From the cell containing the given text, extract its center point as (x, y) coordinate. 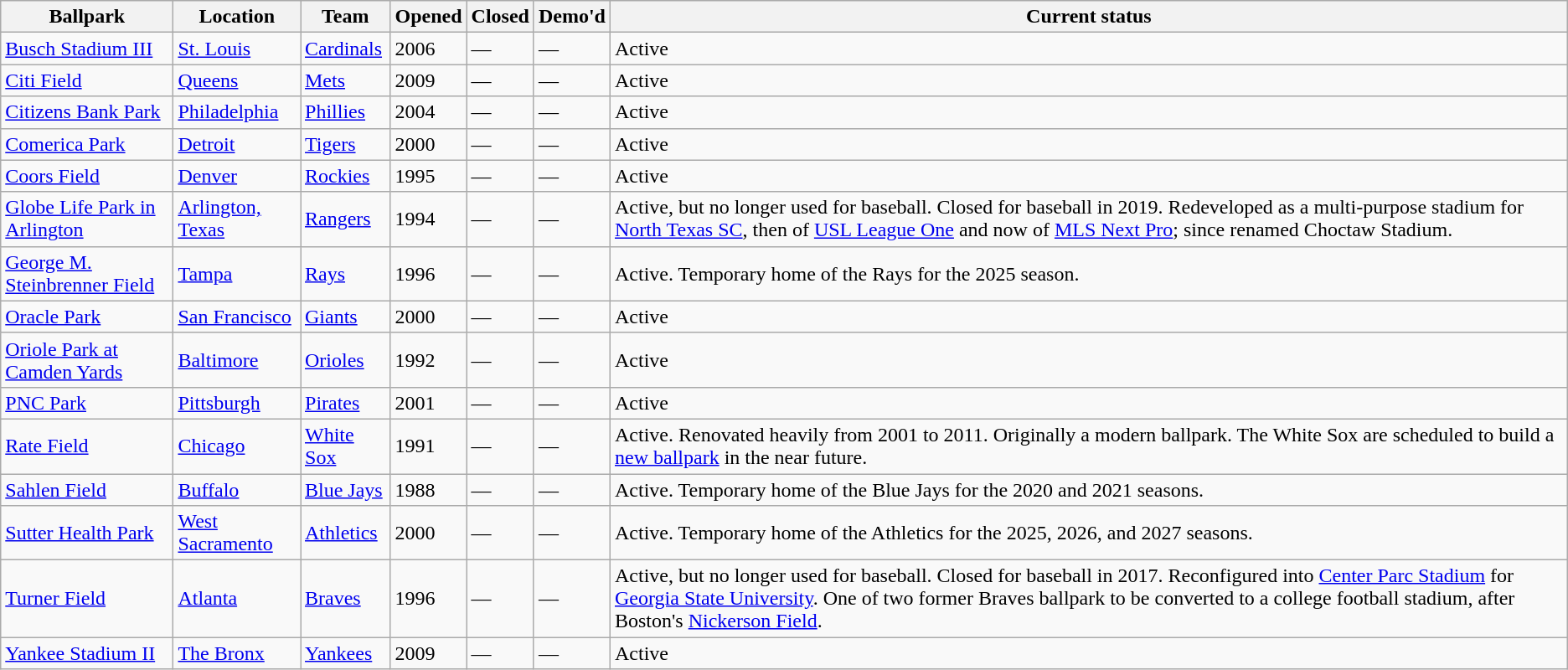
Comerica Park (87, 144)
1994 (429, 219)
Sutter Health Park (87, 533)
Rockies (345, 176)
Baltimore (237, 360)
2001 (429, 403)
Yankees (345, 653)
Active. Temporary home of the Rays for the 2025 season. (1089, 273)
Detroit (237, 144)
Atlanta (237, 599)
1995 (429, 176)
Active. Temporary home of the Blue Jays for the 2020 and 2021 seasons. (1089, 490)
Braves (345, 599)
Location (237, 17)
Ballpark (87, 17)
Orioles (345, 360)
Team (345, 17)
Sahlen Field (87, 490)
Coors Field (87, 176)
Phillies (345, 112)
Demo'd (571, 17)
1991 (429, 446)
Rays (345, 273)
Pittsburgh (237, 403)
Blue Jays (345, 490)
Tampa (237, 273)
Current status (1089, 17)
Oracle Park (87, 317)
The Bronx (237, 653)
White Sox (345, 446)
Buffalo (237, 490)
Citizens Bank Park (87, 112)
1992 (429, 360)
PNC Park (87, 403)
Chicago (237, 446)
Opened (429, 17)
2004 (429, 112)
Philadelphia (237, 112)
Active. Renovated heavily from 2001 to 2011. Originally a modern ballpark. The White Sox are scheduled to build a new ballpark in the near future. (1089, 446)
Globe Life Park in Arlington (87, 219)
Athletics (345, 533)
Rate Field (87, 446)
Mets (345, 80)
Tigers (345, 144)
Denver (237, 176)
Cardinals (345, 49)
Closed (500, 17)
Busch Stadium III (87, 49)
2006 (429, 49)
Pirates (345, 403)
Yankee Stadium II (87, 653)
Rangers (345, 219)
Oriole Park at Camden Yards (87, 360)
1988 (429, 490)
Turner Field (87, 599)
Arlington, Texas (237, 219)
St. Louis (237, 49)
San Francisco (237, 317)
Citi Field (87, 80)
Giants (345, 317)
Queens (237, 80)
George M. Steinbrenner Field (87, 273)
Active. Temporary home of the Athletics for the 2025, 2026, and 2027 seasons. (1089, 533)
West Sacramento (237, 533)
